Output the (X, Y) coordinate of the center of the cell containing the given text.  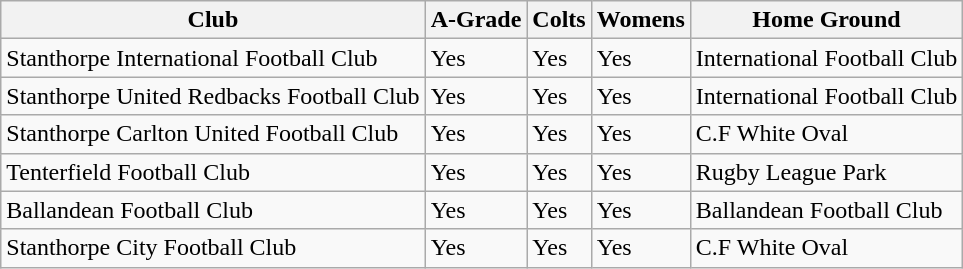
Stanthorpe United Redbacks Football Club (213, 96)
Colts (559, 20)
Stanthorpe Carlton United Football Club (213, 134)
Womens (640, 20)
A-Grade (476, 20)
Tenterfield Football Club (213, 172)
Stanthorpe City Football Club (213, 248)
Home Ground (826, 20)
Club (213, 20)
Stanthorpe International Football Club (213, 58)
Rugby League Park (826, 172)
